Locate the cell with the specified text and output its [x, y] center coordinate. 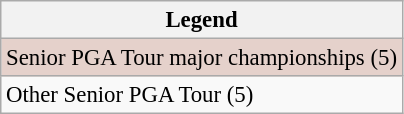
Legend [202, 20]
Other Senior PGA Tour (5) [202, 95]
Senior PGA Tour major championships (5) [202, 58]
